Search for the cell housing the specified text and yield its (X, Y) center coordinate. 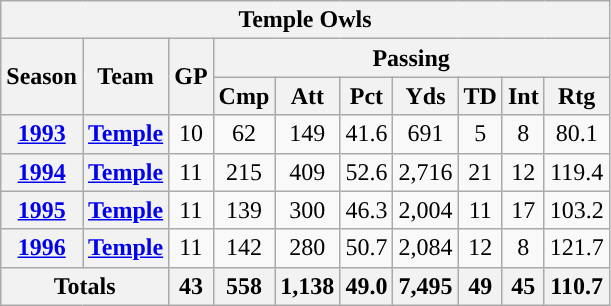
41.6 (366, 134)
139 (244, 210)
149 (308, 134)
300 (308, 210)
2,084 (426, 248)
142 (244, 248)
1993 (42, 134)
1,138 (308, 286)
49 (480, 286)
10 (191, 134)
2,004 (426, 210)
1995 (42, 210)
43 (191, 286)
17 (523, 210)
2,716 (426, 172)
1994 (42, 172)
46.3 (366, 210)
21 (480, 172)
49.0 (366, 286)
Passing (411, 58)
215 (244, 172)
Yds (426, 96)
280 (308, 248)
119.4 (576, 172)
Cmp (244, 96)
45 (523, 286)
80.1 (576, 134)
1996 (42, 248)
Att (308, 96)
5 (480, 134)
Season (42, 77)
Rtg (576, 96)
52.6 (366, 172)
110.7 (576, 286)
TD (480, 96)
GP (191, 77)
558 (244, 286)
103.2 (576, 210)
121.7 (576, 248)
Pct (366, 96)
7,495 (426, 286)
409 (308, 172)
50.7 (366, 248)
Int (523, 96)
691 (426, 134)
Temple Owls (305, 20)
Totals (85, 286)
62 (244, 134)
Team (125, 77)
